Detect which cell encompasses the target text, then output its [x, y] center coordinate. 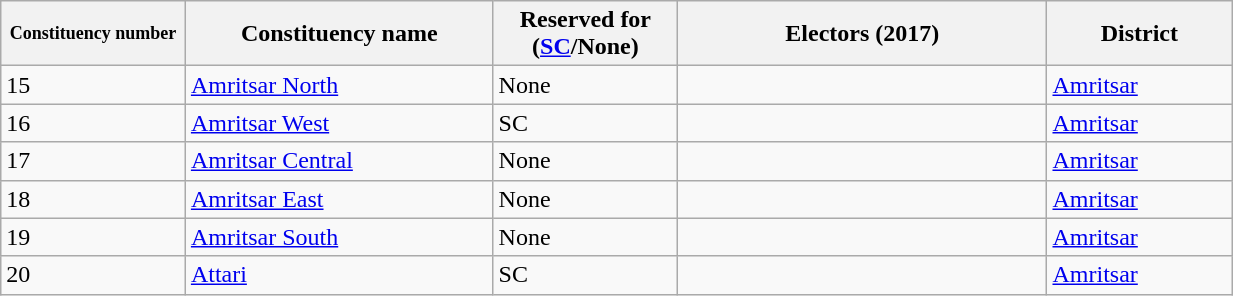
18 [94, 199]
Amritsar Central [339, 161]
Electors (2017) [862, 34]
Constituency name [339, 34]
Constituency number [94, 34]
17 [94, 161]
15 [94, 85]
Reserved for (SC/None) [586, 34]
19 [94, 237]
Amritsar South [339, 237]
District [1140, 34]
Attari [339, 275]
Amritsar West [339, 123]
Amritsar North [339, 85]
Amritsar East [339, 199]
20 [94, 275]
16 [94, 123]
